Search for the cell housing the specified text and yield its [X, Y] center coordinate. 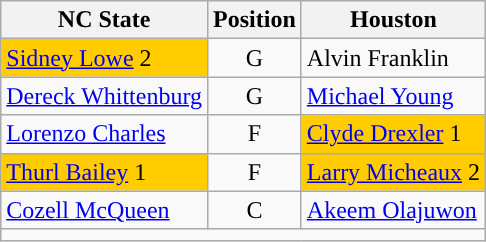
Position [255, 20]
Cozell McQueen [104, 210]
Akeem Olajuwon [393, 210]
Larry Micheaux 2 [393, 172]
Alvin Franklin [393, 58]
Houston [393, 20]
NC State [104, 20]
Michael Young [393, 96]
Dereck Whittenburg [104, 96]
Lorenzo Charles [104, 134]
Clyde Drexler 1 [393, 134]
Thurl Bailey 1 [104, 172]
C [255, 210]
Sidney Lowe 2 [104, 58]
